Scan for the cell matching the given text and deliver its [x, y] coordinate at center. 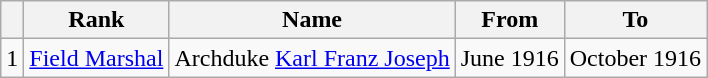
Archduke Karl Franz Joseph [312, 58]
1 [12, 58]
Name [312, 20]
Rank [96, 20]
June 1916 [510, 58]
October 1916 [635, 58]
To [635, 20]
Field Marshal [96, 58]
From [510, 20]
